Output the [X, Y] coordinate of the center of the cell containing the given text.  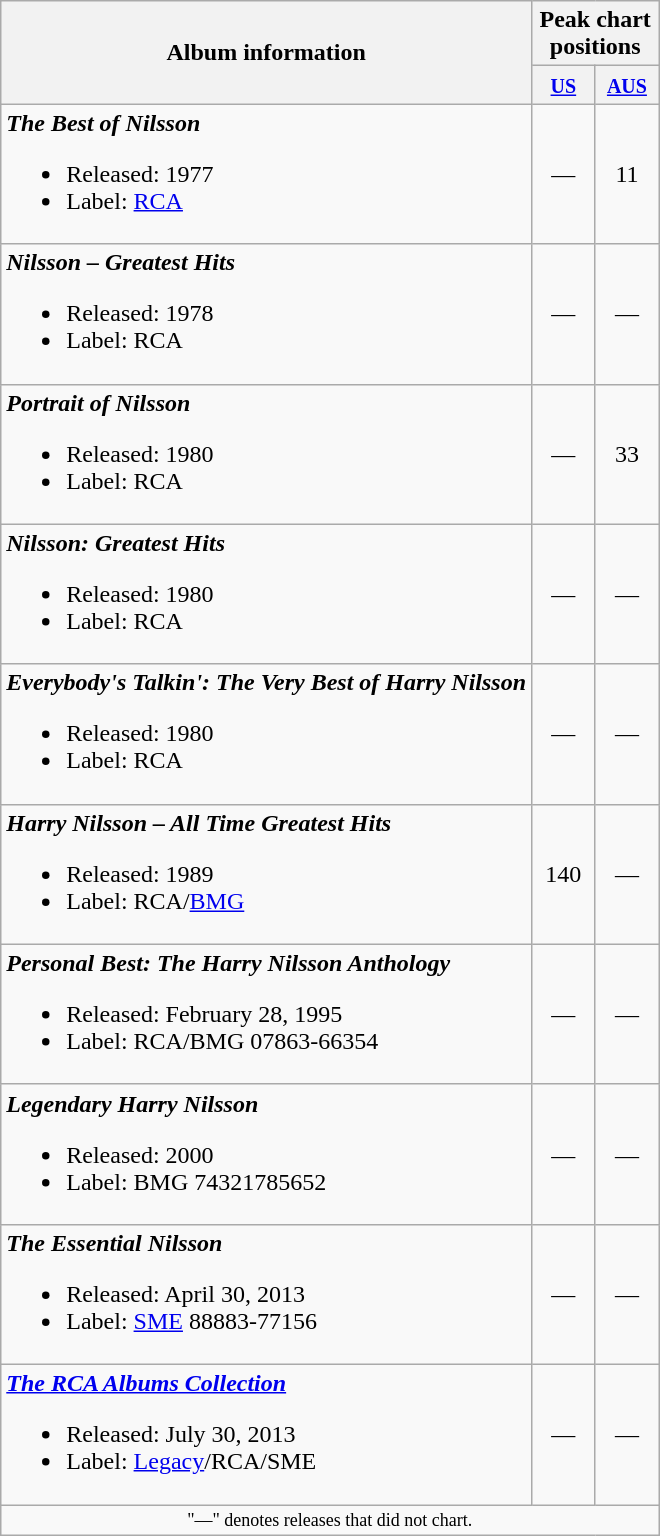
Harry Nilsson – All Time Greatest HitsReleased: 1989Label: RCA/BMG [266, 874]
33 [627, 454]
The Essential NilssonReleased: April 30, 2013Label: SME 88883-77156 [266, 1294]
AUS [627, 85]
US [564, 85]
"—" denotes releases that did not chart. [330, 1520]
Album information [266, 52]
The RCA Albums CollectionReleased: July 30, 2013Label: Legacy/RCA/SME [266, 1434]
Legendary Harry NilssonReleased: 2000Label: BMG 74321785652 [266, 1154]
Portrait of NilssonReleased: 1980Label: RCA [266, 454]
140 [564, 874]
The Best of NilssonReleased: 1977Label: RCA [266, 174]
Nilsson – Greatest HitsReleased: 1978Label: RCA [266, 314]
Nilsson: Greatest HitsReleased: 1980Label: RCA [266, 594]
Peak chart positions [596, 34]
Personal Best: The Harry Nilsson AnthologyReleased: February 28, 1995Label: RCA/BMG 07863-66354 [266, 1014]
11 [627, 174]
Everybody's Talkin': The Very Best of Harry NilssonReleased: 1980Label: RCA [266, 734]
